Return [x, y] of the center of cell containing provided text 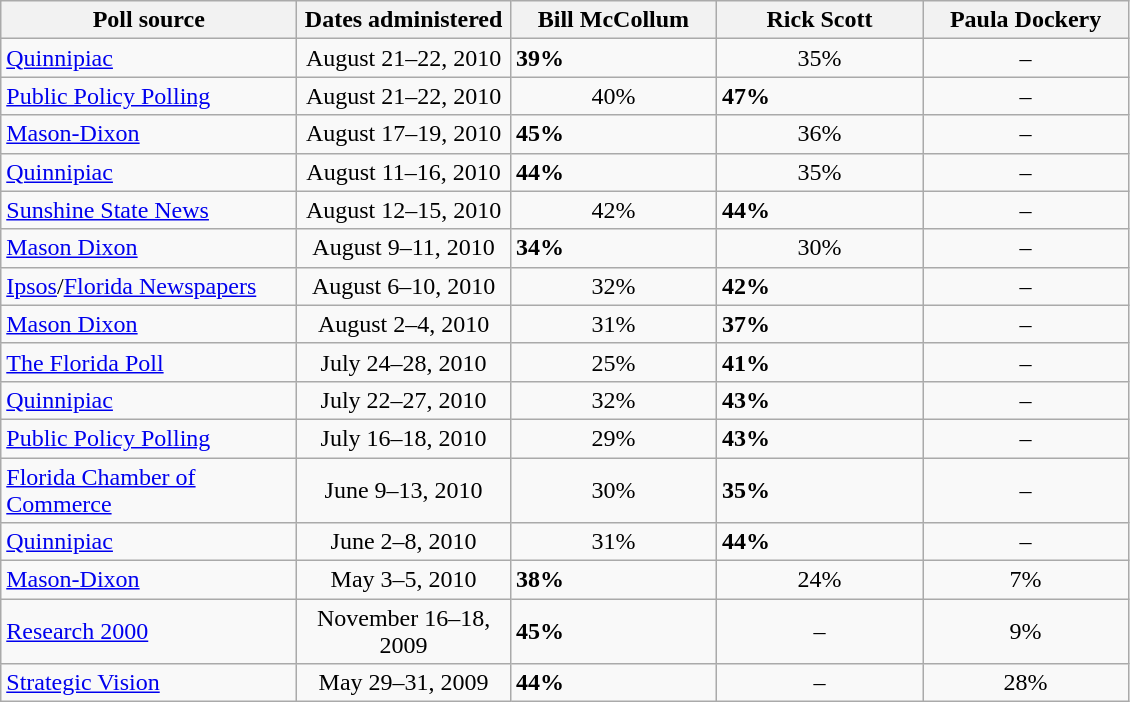
25% [613, 362]
47% [819, 96]
34% [613, 248]
July 24–28, 2010 [404, 362]
Sunshine State News [149, 210]
Ipsos/Florida Newspapers [149, 286]
40% [613, 96]
Rick Scott [819, 20]
August 12–15, 2010 [404, 210]
37% [819, 324]
August 6–10, 2010 [404, 286]
August 17–19, 2010 [404, 134]
Dates administered [404, 20]
The Florida Poll [149, 362]
August 9–11, 2010 [404, 248]
August 2–4, 2010 [404, 324]
July 22–27, 2010 [404, 400]
August 11–16, 2010 [404, 172]
41% [819, 362]
Poll source [149, 20]
7% [1025, 580]
28% [1025, 683]
24% [819, 580]
July 16–18, 2010 [404, 438]
November 16–18, 2009 [404, 632]
Strategic Vision [149, 683]
June 2–8, 2010 [404, 542]
38% [613, 580]
Florida Chamber of Commerce [149, 490]
May 3–5, 2010 [404, 580]
Bill McCollum [613, 20]
29% [613, 438]
May 29–31, 2009 [404, 683]
June 9–13, 2010 [404, 490]
Research 2000 [149, 632]
36% [819, 134]
9% [1025, 632]
39% [613, 58]
Paula Dockery [1025, 20]
